Pinpoint the cell where the given text exists, returning its (x, y) midpoint coordinate. 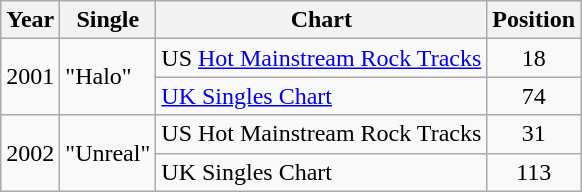
18 (534, 58)
Single (108, 20)
Year (30, 20)
2001 (30, 77)
2002 (30, 153)
Position (534, 20)
31 (534, 134)
113 (534, 172)
74 (534, 96)
Chart (322, 20)
"Halo" (108, 77)
"Unreal" (108, 153)
